Determine the (x, y) coordinate at the center of the cell enclosing the given text.  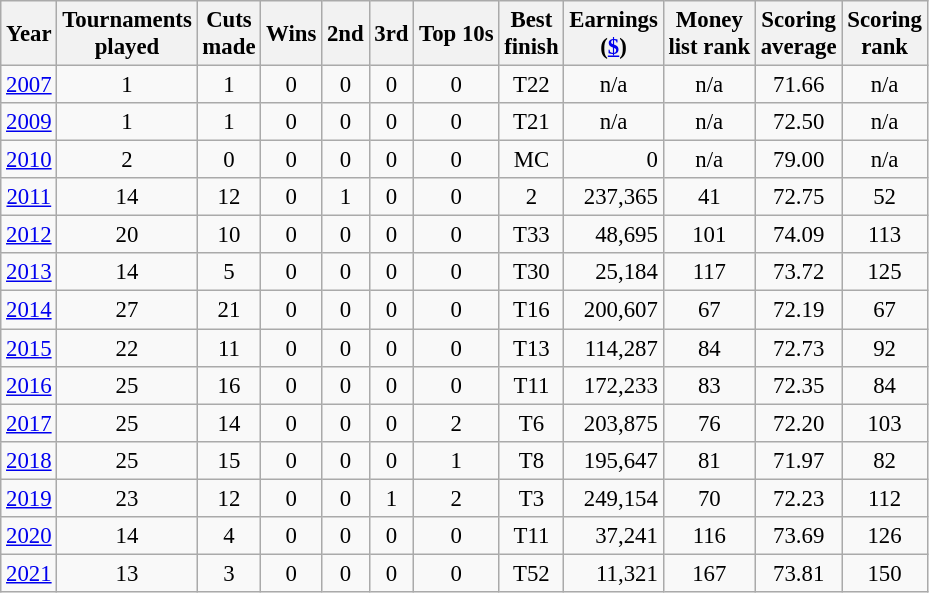
21 (229, 310)
Tournaments played (127, 34)
116 (709, 536)
74.09 (798, 235)
3rd (392, 34)
Wins (292, 34)
113 (884, 235)
Earnings($) (614, 34)
20 (127, 235)
25,184 (614, 273)
203,875 (614, 423)
Scoring rank (884, 34)
200,607 (614, 310)
T16 (532, 310)
125 (884, 273)
72.35 (798, 385)
4 (229, 536)
T13 (532, 348)
T22 (532, 85)
2013 (29, 273)
2017 (29, 423)
10 (229, 235)
72.75 (798, 197)
2018 (29, 460)
11 (229, 348)
T21 (532, 122)
16 (229, 385)
72.23 (798, 498)
70 (709, 498)
83 (709, 385)
2007 (29, 85)
150 (884, 573)
73.72 (798, 273)
2010 (29, 160)
Money list rank (709, 34)
48,695 (614, 235)
73.81 (798, 573)
2021 (29, 573)
T8 (532, 460)
22 (127, 348)
73.69 (798, 536)
2nd (346, 34)
T6 (532, 423)
103 (884, 423)
72.19 (798, 310)
71.97 (798, 460)
167 (709, 573)
52 (884, 197)
117 (709, 273)
11,321 (614, 573)
2012 (29, 235)
2009 (29, 122)
2015 (29, 348)
76 (709, 423)
195,647 (614, 460)
92 (884, 348)
72.50 (798, 122)
112 (884, 498)
Scoring average (798, 34)
15 (229, 460)
13 (127, 573)
237,365 (614, 197)
37,241 (614, 536)
3 (229, 573)
Best finish (532, 34)
2011 (29, 197)
41 (709, 197)
72.73 (798, 348)
Cuts made (229, 34)
249,154 (614, 498)
Year (29, 34)
27 (127, 310)
71.66 (798, 85)
T33 (532, 235)
MC (532, 160)
81 (709, 460)
T3 (532, 498)
T30 (532, 273)
114,287 (614, 348)
2019 (29, 498)
79.00 (798, 160)
82 (884, 460)
101 (709, 235)
72.20 (798, 423)
2020 (29, 536)
5 (229, 273)
2016 (29, 385)
Top 10s (456, 34)
172,233 (614, 385)
23 (127, 498)
T52 (532, 573)
126 (884, 536)
2014 (29, 310)
